Determine the (x, y) coordinate at the center of the cell enclosing the given text.  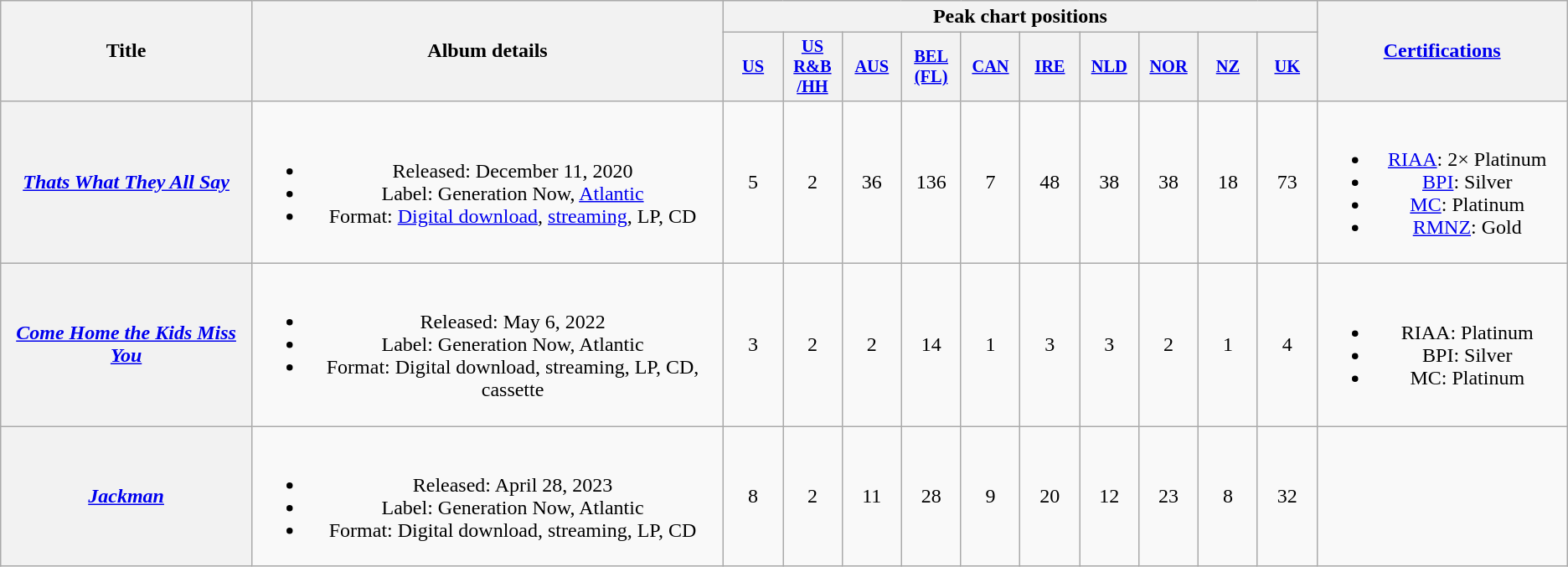
18 (1228, 182)
28 (931, 496)
BEL(FL) (931, 67)
20 (1050, 496)
48 (1050, 182)
12 (1109, 496)
Peak chart positions (1020, 17)
136 (931, 182)
11 (871, 496)
Jackman (126, 496)
Released: December 11, 2020Label: Generation Now, AtlanticFormat: Digital download, streaming, LP, CD (487, 182)
5 (754, 182)
NLD (1109, 67)
Thats What They All Say (126, 182)
Released: April 28, 2023Label: Generation Now, AtlanticFormat: Digital download, streaming, LP, CD (487, 496)
USR&B/HH (812, 67)
Certifications (1442, 51)
Title (126, 51)
9 (990, 496)
Album details (487, 51)
CAN (990, 67)
NOR (1169, 67)
36 (871, 182)
US (754, 67)
32 (1287, 496)
7 (990, 182)
4 (1287, 345)
UK (1287, 67)
IRE (1050, 67)
14 (931, 345)
NZ (1228, 67)
Released: May 6, 2022Label: Generation Now, AtlanticFormat: Digital download, streaming, LP, CD, cassette (487, 345)
RIAA: PlatinumBPI: SilverMC: Platinum (1442, 345)
73 (1287, 182)
23 (1169, 496)
RIAA: 2× PlatinumBPI: SilverMC: PlatinumRMNZ: Gold (1442, 182)
Come Home the Kids Miss You (126, 345)
AUS (871, 67)
